Return the (X, Y) coordinate for the center point of the cell that contains the specified text.  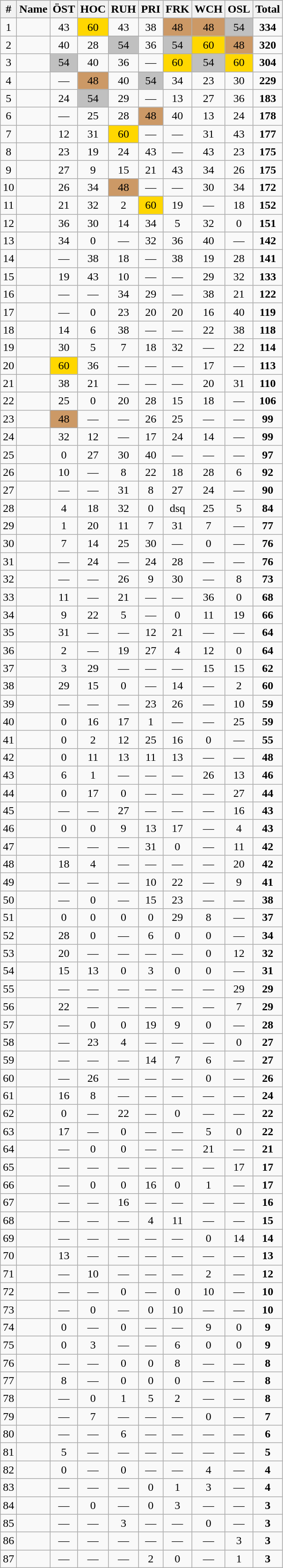
114 (268, 348)
75 (8, 1345)
79 (8, 1416)
106 (268, 401)
49 (8, 882)
152 (268, 205)
151 (268, 223)
110 (268, 383)
80 (8, 1434)
WCH (209, 9)
FRK (177, 9)
OSL (239, 9)
HOC (93, 9)
Name (34, 9)
50 (8, 900)
33 (8, 597)
Total (268, 9)
113 (268, 365)
90 (268, 490)
53 (8, 953)
57 (8, 1024)
# (8, 9)
83 (8, 1488)
56 (8, 1006)
122 (268, 294)
74 (8, 1327)
67 (8, 1203)
229 (268, 80)
39 (8, 704)
334 (268, 27)
119 (268, 312)
52 (8, 935)
183 (268, 98)
78 (8, 1399)
63 (8, 1131)
86 (8, 1541)
141 (268, 259)
71 (8, 1274)
304 (268, 63)
RUH (123, 9)
85 (8, 1523)
45 (8, 811)
97 (268, 454)
dsq (177, 508)
82 (8, 1470)
178 (268, 116)
61 (8, 1096)
142 (268, 241)
118 (268, 330)
87 (8, 1559)
172 (268, 187)
320 (268, 45)
133 (268, 277)
35 (8, 633)
51 (8, 918)
65 (8, 1167)
177 (268, 134)
69 (8, 1238)
81 (8, 1452)
47 (8, 846)
58 (8, 1042)
70 (8, 1256)
92 (268, 472)
PRI (151, 9)
ÖST (64, 9)
72 (8, 1291)
